For the text-containing cell, return its midpoint in [X, Y] coordinate format. 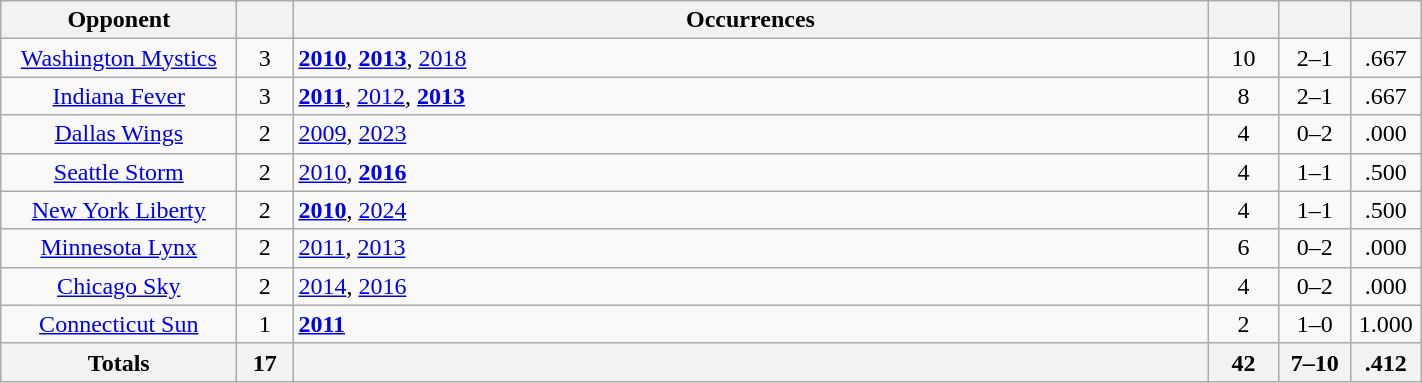
2009, 2023 [750, 134]
2011 [750, 324]
.412 [1386, 362]
Connecticut Sun [119, 324]
2011, 2012, 2013 [750, 96]
Occurrences [750, 20]
Minnesota Lynx [119, 248]
New York Liberty [119, 210]
2010, 2016 [750, 172]
1–0 [1314, 324]
42 [1244, 362]
2011, 2013 [750, 248]
Totals [119, 362]
Dallas Wings [119, 134]
2010, 2013, 2018 [750, 58]
Washington Mystics [119, 58]
Indiana Fever [119, 96]
1.000 [1386, 324]
Chicago Sky [119, 286]
6 [1244, 248]
10 [1244, 58]
7–10 [1314, 362]
Seattle Storm [119, 172]
1 [265, 324]
Opponent [119, 20]
8 [1244, 96]
17 [265, 362]
2014, 2016 [750, 286]
2010, 2024 [750, 210]
